Find where the given text appears and provide that cell's center as (X, Y) coordinate. 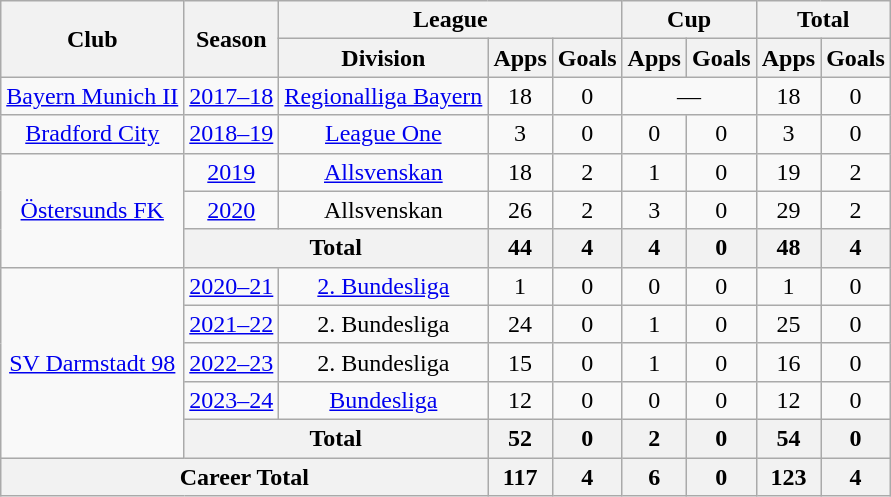
48 (788, 248)
Bayern Munich II (92, 96)
19 (788, 172)
Bundesliga (384, 400)
Bradford City (92, 134)
— (689, 96)
Östersunds FK (92, 210)
26 (520, 210)
16 (788, 362)
2019 (232, 172)
123 (788, 477)
6 (654, 477)
League One (384, 134)
2021–22 (232, 324)
Career Total (244, 477)
Cup (689, 20)
2017–18 (232, 96)
2018–19 (232, 134)
25 (788, 324)
44 (520, 248)
2023–24 (232, 400)
52 (520, 438)
League (450, 20)
54 (788, 438)
15 (520, 362)
2020 (232, 210)
Regionalliga Bayern (384, 96)
117 (520, 477)
24 (520, 324)
2020–21 (232, 286)
Division (384, 58)
29 (788, 210)
SV Darmstadt 98 (92, 362)
Season (232, 39)
2022–23 (232, 362)
Club (92, 39)
